Scan for the cell matching the given text and deliver its [X, Y] coordinate at center. 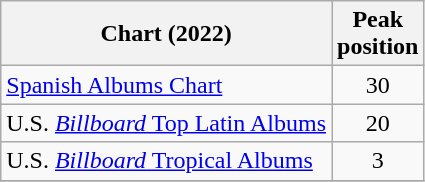
3 [378, 161]
Peakposition [378, 34]
30 [378, 85]
20 [378, 123]
U.S. Billboard Tropical Albums [166, 161]
Chart (2022) [166, 34]
U.S. Billboard Top Latin Albums [166, 123]
Spanish Albums Chart [166, 85]
